Output the [X, Y] coordinate of the center of the cell containing the given text.  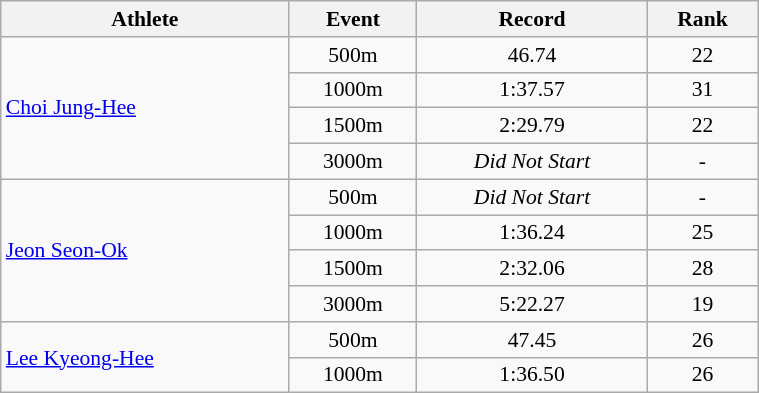
2:32.06 [532, 269]
Choi Jung-Hee [145, 108]
1:36.50 [532, 375]
1:37.57 [532, 90]
Rank [702, 19]
19 [702, 304]
Jeon Seon-Ok [145, 250]
Athlete [145, 19]
2:29.79 [532, 126]
Record [532, 19]
Event [353, 19]
Lee Kyeong-Hee [145, 358]
5:22.27 [532, 304]
25 [702, 233]
46.74 [532, 55]
31 [702, 90]
1:36.24 [532, 233]
28 [702, 269]
47.45 [532, 340]
